Provide the [X, Y] coordinate of the cell's center where the given text is located.  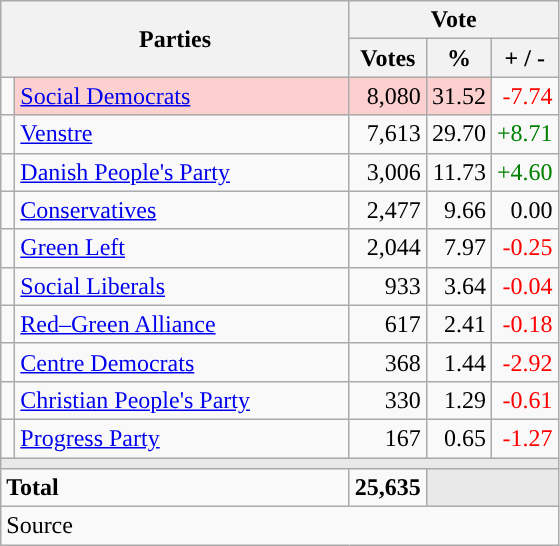
Progress Party [182, 438]
+8.71 [524, 134]
Social Democrats [182, 96]
617 [388, 324]
2,044 [388, 248]
Green Left [182, 248]
Total [176, 488]
Centre Democrats [182, 362]
11.73 [458, 172]
-7.74 [524, 96]
-2.92 [524, 362]
Venstre [182, 134]
1.44 [458, 362]
8,080 [388, 96]
Danish People's Party [182, 172]
-0.04 [524, 286]
+ / - [524, 58]
2.41 [458, 324]
933 [388, 286]
2,477 [388, 210]
0.65 [458, 438]
Red–Green Alliance [182, 324]
-1.27 [524, 438]
Christian People's Party [182, 400]
0.00 [524, 210]
330 [388, 400]
Source [280, 526]
+4.60 [524, 172]
167 [388, 438]
1.29 [458, 400]
Social Liberals [182, 286]
-0.25 [524, 248]
Vote [454, 20]
-0.61 [524, 400]
Votes [388, 58]
29.70 [458, 134]
7,613 [388, 134]
Conservatives [182, 210]
368 [388, 362]
31.52 [458, 96]
-0.18 [524, 324]
9.66 [458, 210]
7.97 [458, 248]
3.64 [458, 286]
% [458, 58]
Parties [176, 39]
25,635 [388, 488]
3,006 [388, 172]
